Determine the [X, Y] coordinate at the center of the cell enclosing the given text.  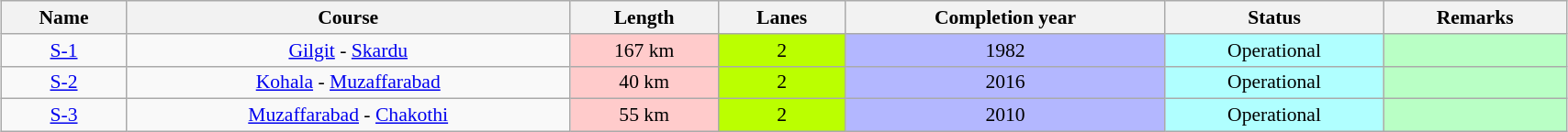
40 km [644, 82]
Course [347, 17]
Name [64, 17]
Length [644, 17]
Muzaffarabad - Chakothi [347, 115]
Kohala - Muzaffarabad [347, 82]
2010 [1005, 115]
1982 [1005, 49]
55 km [644, 115]
S-3 [64, 115]
Gilgit - Skardu [347, 49]
S-1 [64, 49]
2016 [1005, 82]
Status [1274, 17]
167 km [644, 49]
S-2 [64, 82]
Lanes [782, 17]
Completion year [1005, 17]
Remarks [1475, 17]
